Detect which cell encompasses the target text, then output its (x, y) center coordinate. 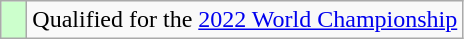
Qualified for the 2022 World Championship (245, 20)
